Return (x, y) of the center of cell containing provided text 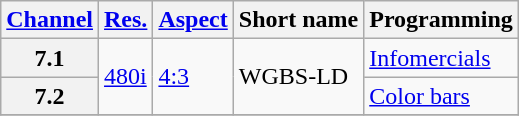
WGBS-LD (298, 77)
Aspect (193, 20)
7.2 (50, 96)
Programming (442, 20)
Channel (50, 20)
Infomercials (442, 58)
Short name (298, 20)
Color bars (442, 96)
4:3 (193, 77)
7.1 (50, 58)
480i (126, 77)
Res. (126, 20)
